Determine the (X, Y) coordinate at the center of the cell enclosing the given text.  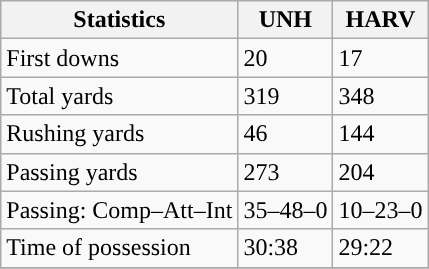
First downs (120, 58)
Time of possession (120, 248)
319 (286, 96)
Statistics (120, 20)
273 (286, 172)
35–48–0 (286, 210)
46 (286, 134)
204 (380, 172)
Passing: Comp–Att–Int (120, 210)
Rushing yards (120, 134)
Total yards (120, 96)
30:38 (286, 248)
29:22 (380, 248)
UNH (286, 20)
HARV (380, 20)
17 (380, 58)
144 (380, 134)
20 (286, 58)
348 (380, 96)
10–23–0 (380, 210)
Passing yards (120, 172)
